Locate the cell with the specified text and output its (x, y) center coordinate. 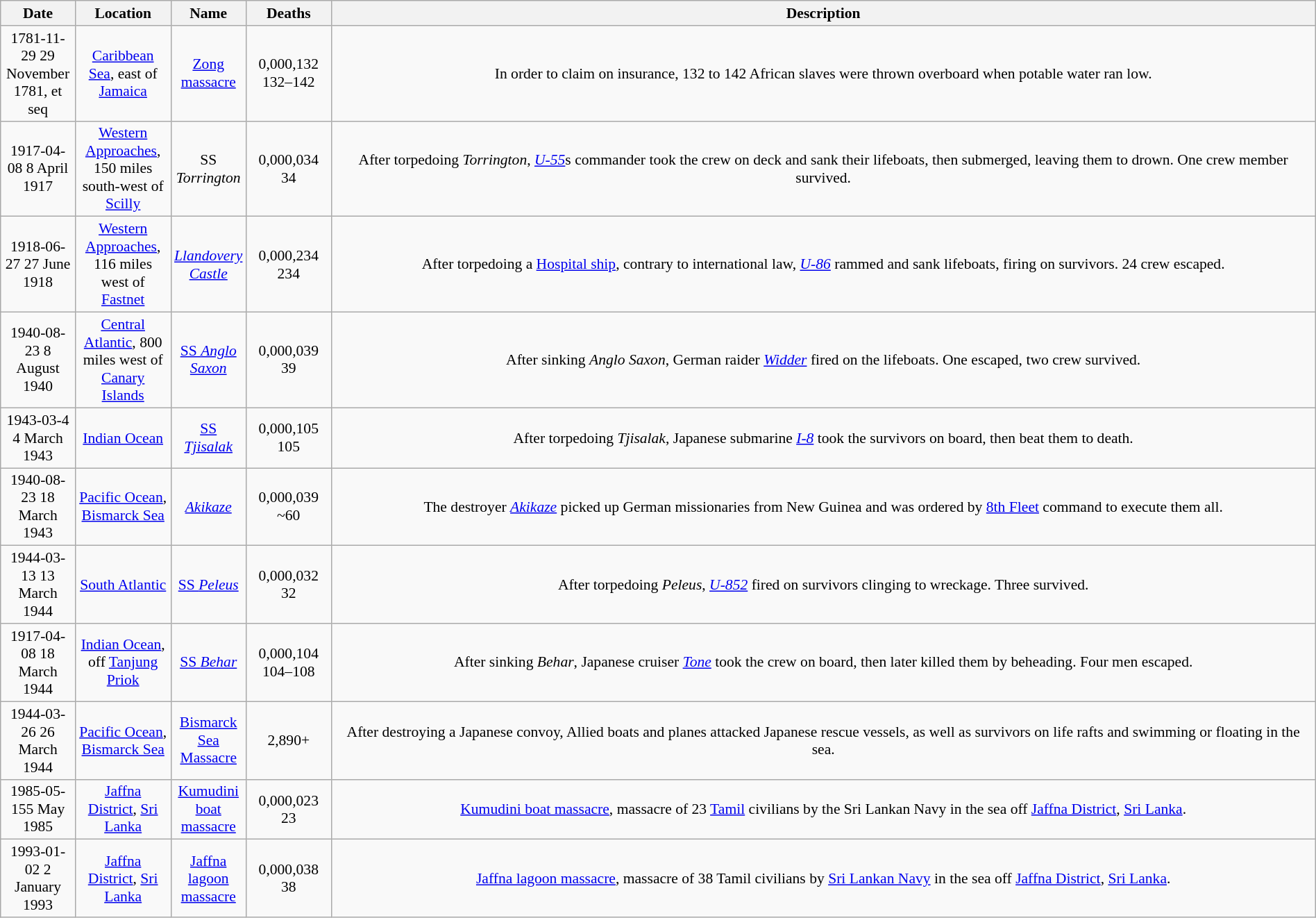
Location (123, 13)
0,000,234 234 (289, 265)
After torpedoing a Hospital ship, contrary to international law, U-86 rammed and sank lifeboats, firing on survivors. 24 crew escaped. (823, 265)
Jaffna lagoon massacre, massacre of 38 Tamil civilians by Sri Lankan Navy in the sea off Jaffna District, Sri Lanka. (823, 878)
SS Behar (208, 662)
Bismarck Sea Massacre (208, 740)
1917-04-08 8 April 1917 (38, 169)
0,000,039 39 (289, 360)
Deaths (289, 13)
1917-04-08 18 March 1944 (38, 662)
1944-03-13 13 March 1944 (38, 585)
After sinking Behar, Japanese cruiser Tone took the crew on board, then later killed them by beheading. Four men escaped. (823, 662)
1943-03-4 4 March 1943 (38, 437)
Zong massacre (208, 74)
Caribbean Sea, east of Jamaica (123, 74)
0,000,039 ~60 (289, 507)
SS Peleus (208, 585)
1940-08-23 18 March 1943 (38, 507)
1918-06-27 27 June 1918 (38, 265)
1781-11-29 29 November 1781, et seq (38, 74)
0,000,105 105 (289, 437)
0,000,132 132–142 (289, 74)
After sinking Anglo Saxon, German raider Widder fired on the lifeboats. One escaped, two crew survived. (823, 360)
Description (823, 13)
South Atlantic (123, 585)
Name (208, 13)
0,000,034 34 (289, 169)
0,000,023 23 (289, 810)
1944-03-26 26 March 1944 (38, 740)
1993-01-02 2 January 1993 (38, 878)
SS Anglo Saxon (208, 360)
In order to claim on insurance, 132 to 142 African slaves were thrown overboard when potable water ran low. (823, 74)
SS Torrington (208, 169)
After torpedoing Tjisalak, Japanese submarine I-8 took the survivors on board, then beat them to death. (823, 437)
1985-05-155 May 1985 (38, 810)
1940-08-23 8 August 1940 (38, 360)
Akikaze (208, 507)
Indian Ocean (123, 437)
Jaffna lagoon massacre (208, 878)
After torpedoing Peleus, U-852 fired on survivors clinging to wreckage. Three survived. (823, 585)
Kumudini boat massacre, massacre of 23 Tamil civilians by the Sri Lankan Navy in the sea off Jaffna District, Sri Lanka. (823, 810)
Indian Ocean, off Tanjung Priok (123, 662)
The destroyer Akikaze picked up German missionaries from New Guinea and was ordered by 8th Fleet command to execute them all. (823, 507)
0,000,032 32 (289, 585)
Central Atlantic, 800 miles west of Canary Islands (123, 360)
Kumudini boat massacre (208, 810)
Llandovery Castle (208, 265)
Date (38, 13)
0,000,104 104–108 (289, 662)
SS Tjisalak (208, 437)
Western Approaches, 116 miles west of Fastnet (123, 265)
0,000,038 38 (289, 878)
Western Approaches, 150 miles south-west of Scilly (123, 169)
2,890+ (289, 740)
